Provide the (x, y) coordinate of the cell's center where the given text is located.  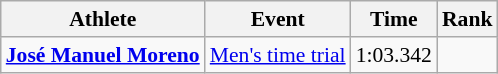
José Manuel Moreno (103, 55)
Athlete (103, 19)
Event (278, 19)
1:03.342 (394, 55)
Time (394, 19)
Men's time trial (278, 55)
Rank (468, 19)
